Pinpoint the cell where the given text exists, returning its [X, Y] midpoint coordinate. 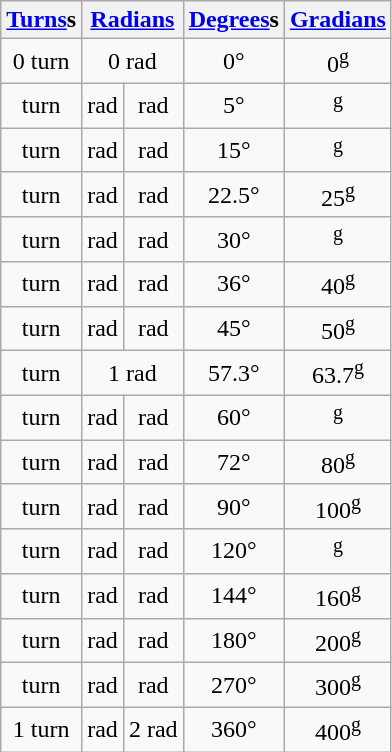
5° [234, 106]
15° [234, 150]
30° [234, 240]
57.3° [234, 374]
100g [338, 506]
0 turn [42, 62]
160g [338, 596]
45° [234, 328]
Radians [132, 20]
200g [338, 640]
50g [338, 328]
22.5° [234, 194]
300g [338, 686]
63.7g [338, 374]
72° [234, 462]
Degreess [234, 20]
0° [234, 62]
Gradians [338, 20]
80g [338, 462]
2 rad [153, 730]
0g [338, 62]
36° [234, 284]
360° [234, 730]
40g [338, 284]
60° [234, 418]
400g [338, 730]
144° [234, 596]
0 rad [132, 62]
180° [234, 640]
1 turn [42, 730]
1 rad [132, 374]
Turnss [42, 20]
120° [234, 552]
25g [338, 194]
270° [234, 686]
90° [234, 506]
